Search for the cell housing the specified text and yield its [X, Y] center coordinate. 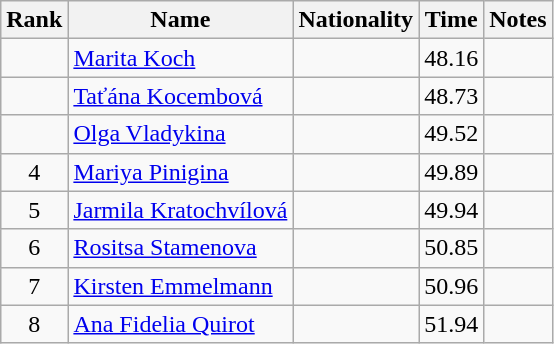
Rositsa Stamenova [180, 248]
Time [452, 20]
Mariya Pinigina [180, 172]
Ana Fidelia Quirot [180, 324]
Notes [518, 20]
Taťána Kocembová [180, 96]
6 [34, 248]
50.96 [452, 286]
4 [34, 172]
48.73 [452, 96]
Kirsten Emmelmann [180, 286]
51.94 [452, 324]
8 [34, 324]
Olga Vladykina [180, 134]
Nationality [356, 20]
50.85 [452, 248]
Marita Koch [180, 58]
49.89 [452, 172]
5 [34, 210]
Name [180, 20]
Jarmila Kratochvílová [180, 210]
49.94 [452, 210]
49.52 [452, 134]
7 [34, 286]
Rank [34, 20]
48.16 [452, 58]
